Provide the (x, y) coordinate of the cell's center where the given text is located.  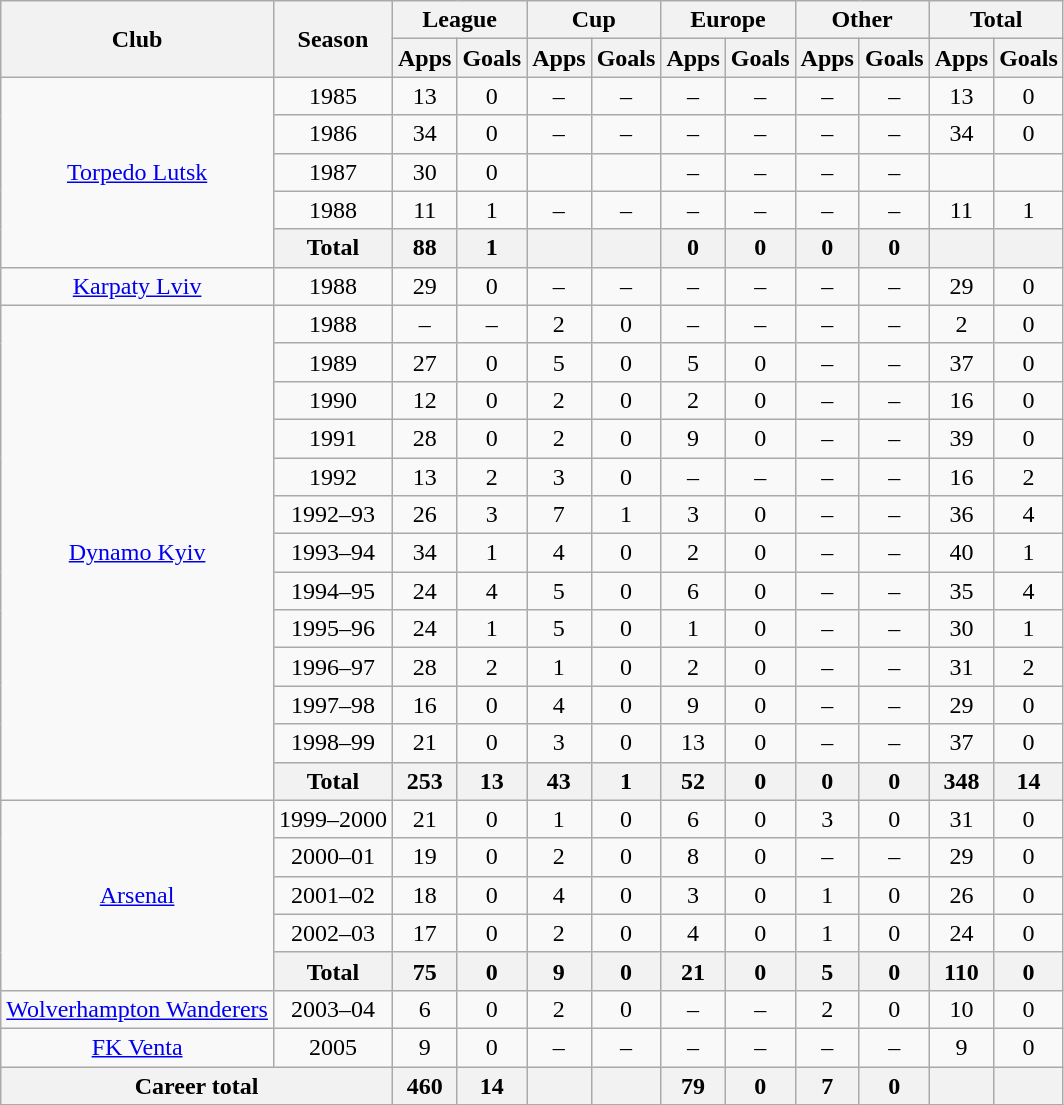
Wolverhampton Wanderers (138, 1009)
10 (961, 1009)
88 (424, 248)
1993–94 (332, 553)
Cup (594, 20)
79 (693, 1085)
Season (332, 39)
2001–02 (332, 895)
1991 (332, 438)
Other (862, 20)
43 (559, 781)
36 (961, 515)
1996–97 (332, 667)
1995–96 (332, 629)
1992–93 (332, 515)
Europe (728, 20)
1992 (332, 477)
19 (424, 857)
35 (961, 591)
1985 (332, 96)
17 (424, 933)
18 (424, 895)
2000–01 (332, 857)
40 (961, 553)
8 (693, 857)
348 (961, 781)
12 (424, 400)
Torpedo Lutsk (138, 172)
Club (138, 39)
460 (424, 1085)
2002–03 (332, 933)
27 (424, 362)
1987 (332, 172)
1999–2000 (332, 819)
110 (961, 971)
FK Venta (138, 1047)
Arsenal (138, 895)
1997–98 (332, 705)
1998–99 (332, 743)
2003–04 (332, 1009)
Dynamo Kyiv (138, 552)
52 (693, 781)
1990 (332, 400)
League (459, 20)
Career total (197, 1085)
75 (424, 971)
1989 (332, 362)
253 (424, 781)
1994–95 (332, 591)
39 (961, 438)
2005 (332, 1047)
1986 (332, 134)
Karpaty Lviv (138, 286)
